Detect which cell encompasses the target text, then output its (X, Y) center coordinate. 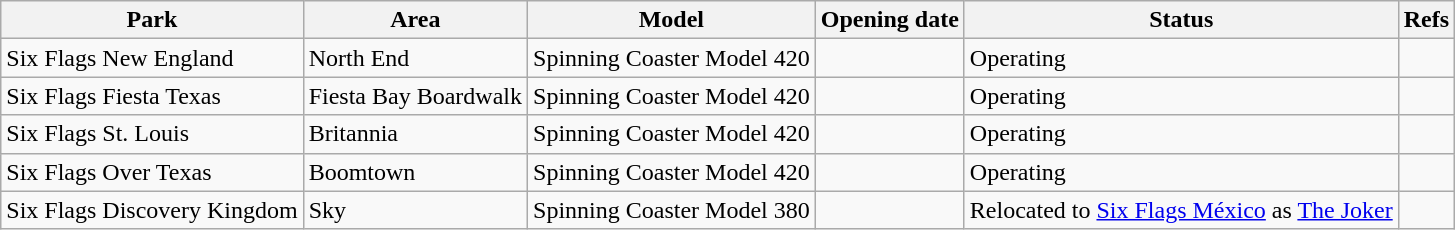
Sky (415, 210)
Six Flags Fiesta Texas (152, 96)
Britannia (415, 134)
North End (415, 58)
Area (415, 20)
Opening date (890, 20)
Relocated to Six Flags México as The Joker (1181, 210)
Spinning Coaster Model 380 (672, 210)
Status (1181, 20)
Refs (1426, 20)
Park (152, 20)
Six Flags New England (152, 58)
Fiesta Bay Boardwalk (415, 96)
Six Flags Discovery Kingdom (152, 210)
Model (672, 20)
Boomtown (415, 172)
Six Flags Over Texas (152, 172)
Six Flags St. Louis (152, 134)
